Capture the cell that displays the provided text and extract its (X, Y) central coordinate. 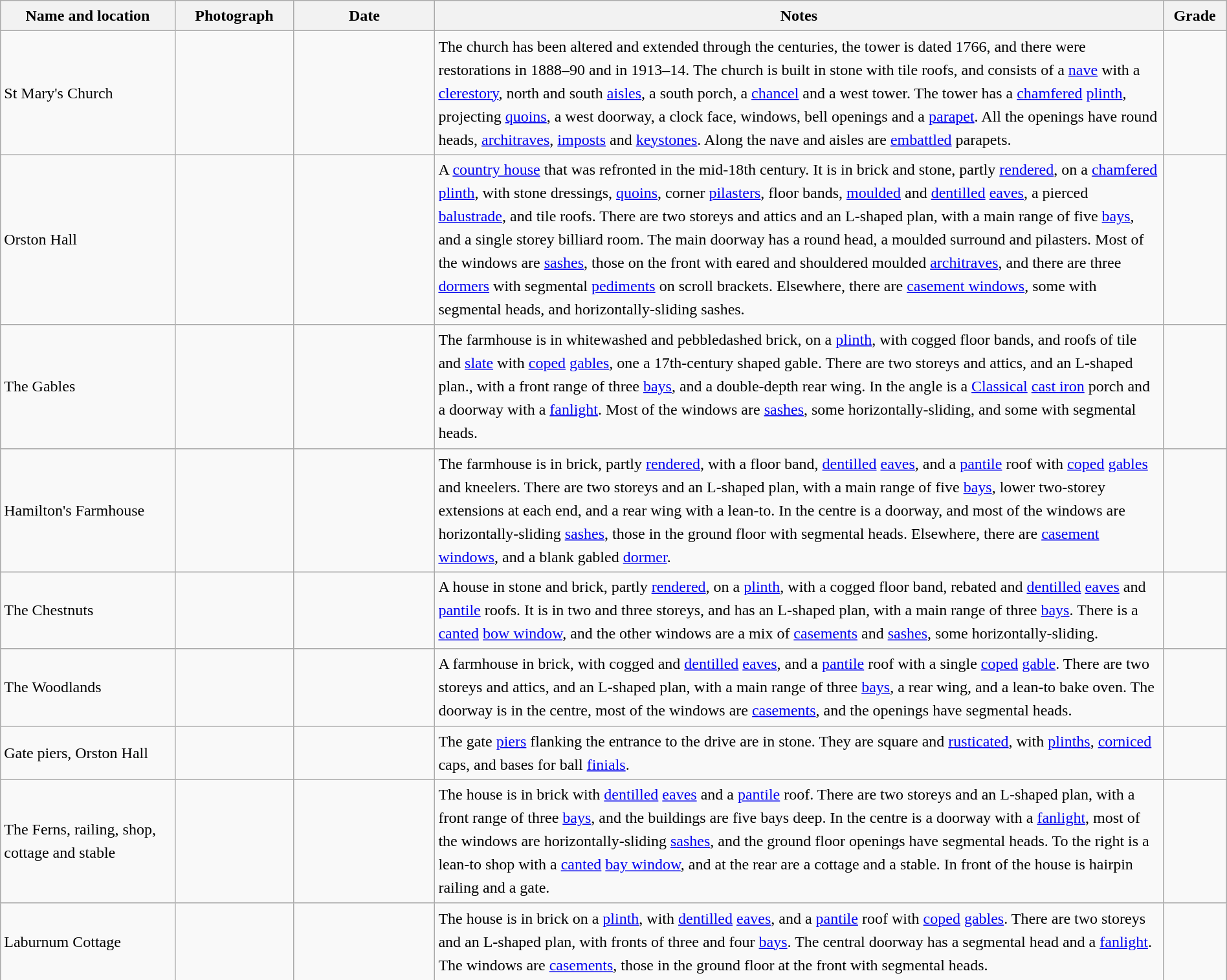
The Woodlands (88, 687)
Gate piers, Orston Hall (88, 753)
Notes (799, 16)
The Gables (88, 387)
Date (364, 16)
Photograph (234, 16)
Name and location (88, 16)
The Ferns, railing, shop, cottage and stable (88, 841)
The Chestnuts (88, 611)
St Mary's Church (88, 93)
Hamilton's Farmhouse (88, 510)
Grade (1195, 16)
Orston Hall (88, 239)
Laburnum Cottage (88, 942)
